Detect which cell encompasses the target text, then output its [x, y] center coordinate. 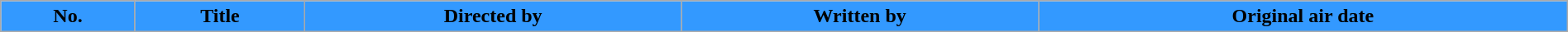
No. [68, 16]
Written by [860, 16]
Directed by [493, 16]
Original air date [1303, 16]
Title [220, 16]
